Return [x, y] of the center of cell containing provided text 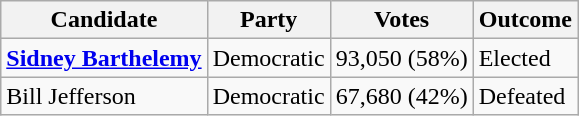
Party [268, 20]
Outcome [525, 20]
67,680 (42%) [402, 96]
Candidate [104, 20]
Votes [402, 20]
Elected [525, 58]
Defeated [525, 96]
Bill Jefferson [104, 96]
93,050 (58%) [402, 58]
Sidney Barthelemy [104, 58]
